Provide the [x, y] coordinate of the cell's center where the given text is located.  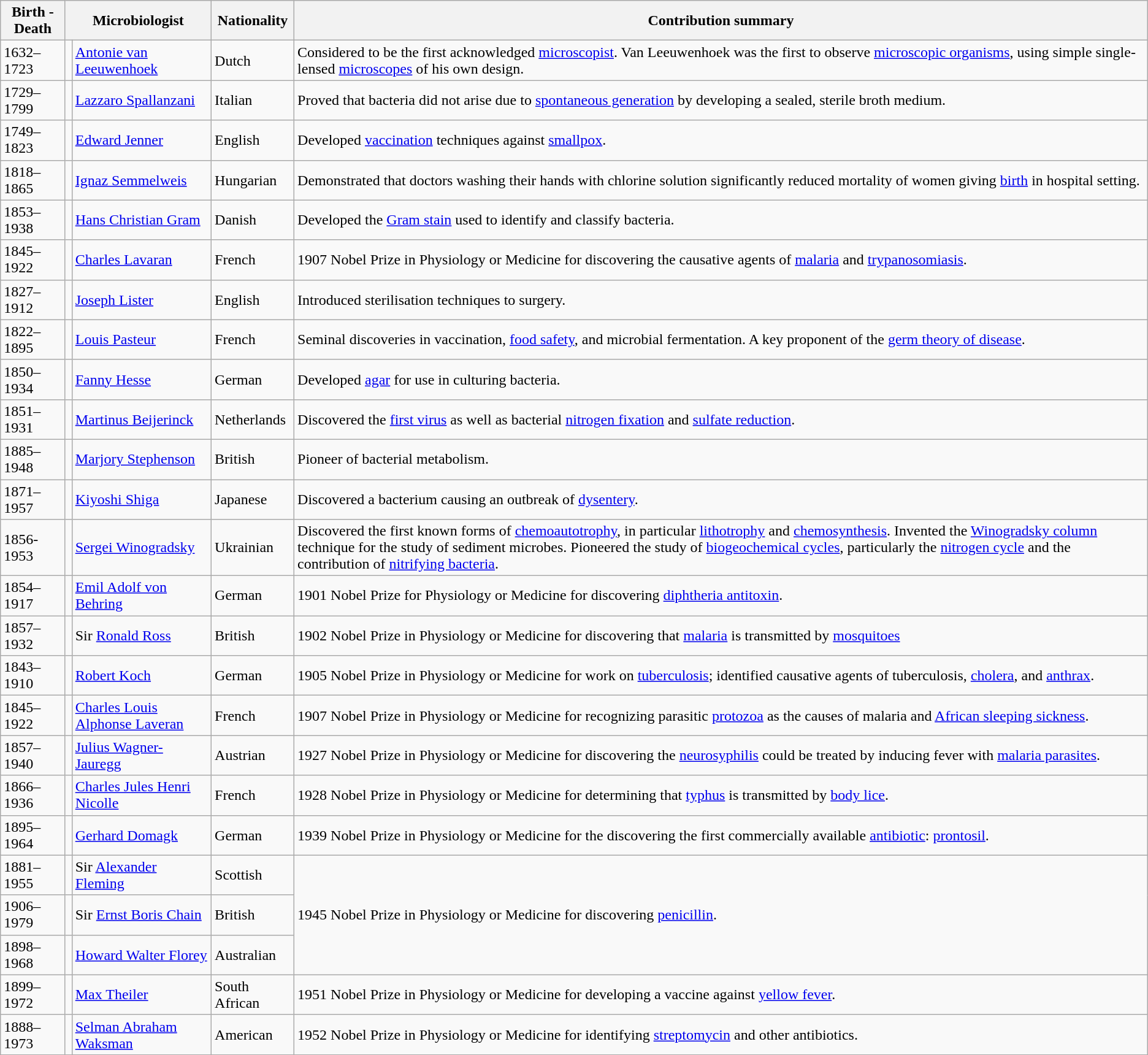
Martinus Beijerinck [141, 420]
Austrian [253, 756]
1632–1723 [33, 60]
Antonie van Leeuwenhoek [141, 60]
Australian [253, 954]
1906–1979 [33, 915]
Developed the Gram stain used to identify and classify bacteria. [721, 220]
Developed vaccination techniques against smallpox. [721, 140]
1853–1938 [33, 220]
Lazzaro Spallanzani [141, 101]
1895–1964 [33, 835]
Italian [253, 101]
Selman Abraham Waksman [141, 1034]
Julius Wagner-Jauregg [141, 756]
1827–1912 [33, 299]
Charles Louis Alphonse Laveran [141, 715]
Fanny Hesse [141, 379]
Charles Jules Henri Nicolle [141, 795]
1945 Nobel Prize in Physiology or Medicine for discovering penicillin. [721, 915]
1888–1973 [33, 1034]
1850–1934 [33, 379]
Ukrainian [253, 548]
Kiyoshi Shiga [141, 499]
Discovered a bacterium causing an outbreak of dysentery. [721, 499]
1928 Nobel Prize in Physiology or Medicine for determining that typhus is transmitted by body lice. [721, 795]
Sir Ernst Boris Chain [141, 915]
Marjory Stephenson [141, 459]
Howard Walter Florey [141, 954]
1939 Nobel Prize in Physiology or Medicine for the discovering the first commercially available antibiotic: prontosil. [721, 835]
Hans Christian Gram [141, 220]
Sir Alexander Fleming [141, 875]
Sergei Winogradsky [141, 548]
Netherlands [253, 420]
1818–1865 [33, 180]
Microbiologist [138, 21]
1856-1953 [33, 548]
1749–1823 [33, 140]
1885–1948 [33, 459]
Max Theiler [141, 995]
1843–1910 [33, 676]
Robert Koch [141, 676]
1866–1936 [33, 795]
Joseph Lister [141, 299]
Gerhard Domagk [141, 835]
1907 Nobel Prize in Physiology or Medicine for discovering the causative agents of malaria and trypanosomiasis. [721, 260]
Discovered the first virus as well as bacterial nitrogen fixation and sulfate reduction. [721, 420]
Hungarian [253, 180]
Scottish [253, 875]
1905 Nobel Prize in Physiology or Medicine for work on tuberculosis; identified causative agents of tuberculosis, cholera, and anthrax. [721, 676]
1902 Nobel Prize in Physiology or Medicine for discovering that malaria is transmitted by mosquitoes [721, 635]
Nationality [253, 21]
1822–1895 [33, 340]
Emil Adolf von Behring [141, 596]
1854–1917 [33, 596]
1952 Nobel Prize in Physiology or Medicine for identifying streptomycin and other antibiotics. [721, 1034]
1851–1931 [33, 420]
Japanese [253, 499]
Seminal discoveries in vaccination, food safety, and microbial fermentation. A key proponent of the germ theory of disease. [721, 340]
Pioneer of bacterial metabolism. [721, 459]
Developed agar for use in culturing bacteria. [721, 379]
1857–1940 [33, 756]
Sir Ronald Ross [141, 635]
1899–1972 [33, 995]
1927 Nobel Prize in Physiology or Medicine for discovering the neurosyphilis could be treated by inducing fever with malaria parasites. [721, 756]
Contribution summary [721, 21]
Charles Lavaran [141, 260]
Louis Pasteur [141, 340]
1901 Nobel Prize for Physiology or Medicine for discovering diphtheria antitoxin. [721, 596]
1898–1968 [33, 954]
1951 Nobel Prize in Physiology or Medicine for developing a vaccine against yellow fever. [721, 995]
1871–1957 [33, 499]
Birth - Death [33, 21]
Introduced sterilisation techniques to surgery. [721, 299]
Edward Jenner [141, 140]
1857–1932 [33, 635]
American [253, 1034]
South African [253, 995]
Ignaz Semmelweis [141, 180]
Demonstrated that doctors washing their hands with chlorine solution significantly reduced mortality of women giving birth in hospital setting. [721, 180]
Danish [253, 220]
1907 Nobel Prize in Physiology or Medicine for recognizing parasitic protozoa as the causes of malaria and African sleeping sickness. [721, 715]
Proved that bacteria did not arise due to spontaneous generation by developing a sealed, sterile broth medium. [721, 101]
Dutch [253, 60]
1729–1799 [33, 101]
1881–1955 [33, 875]
